Determine the [X, Y] coordinate at the center of the cell enclosing the given text.  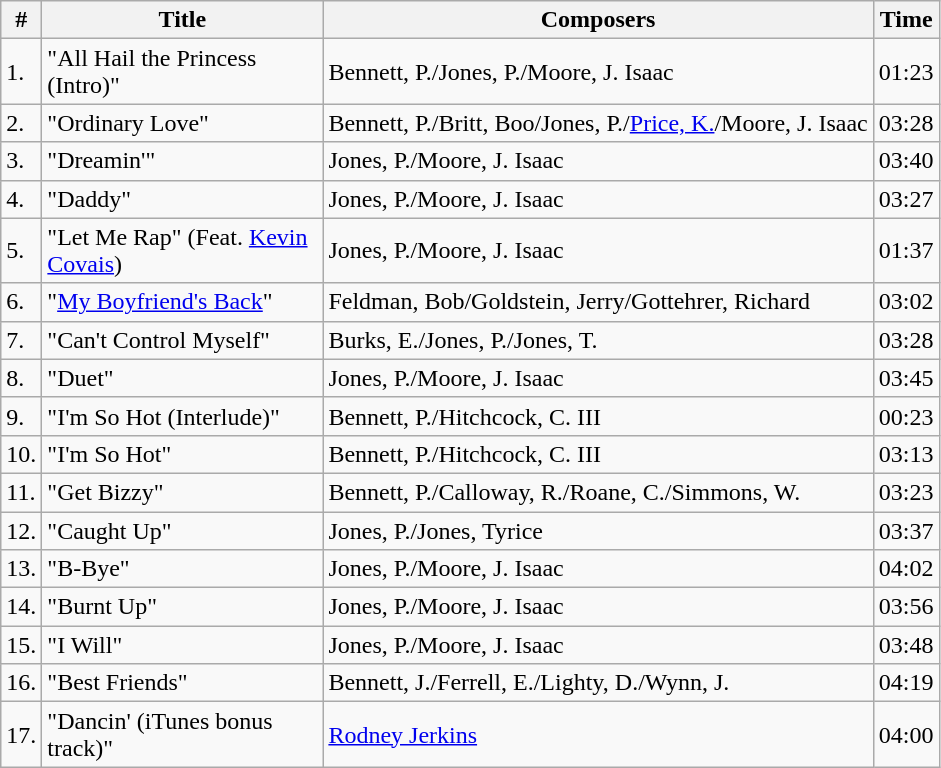
"Daddy" [182, 199]
"Can't Control Myself" [182, 340]
Bennett, P./Calloway, R./Roane, C./Simmons, W. [598, 492]
"I Will" [182, 645]
"Get Bizzy" [182, 492]
10. [22, 454]
"Caught Up" [182, 531]
"I'm So Hot" [182, 454]
04:00 [906, 734]
04:02 [906, 569]
17. [22, 734]
Time [906, 20]
7. [22, 340]
01:23 [906, 72]
03:45 [906, 378]
Bennett, P./Britt, Boo/Jones, P./Price, K./Moore, J. Isaac [598, 123]
"Ordinary Love" [182, 123]
04:19 [906, 683]
03:23 [906, 492]
"Dancin' (iTunes bonus track)" [182, 734]
03:48 [906, 645]
6. [22, 302]
00:23 [906, 416]
14. [22, 607]
11. [22, 492]
5. [22, 250]
1. [22, 72]
16. [22, 683]
"Best Friends" [182, 683]
Feldman, Bob/Goldstein, Jerry/Gottehrer, Richard [598, 302]
4. [22, 199]
# [22, 20]
8. [22, 378]
Composers [598, 20]
"All Hail the Princess (Intro)" [182, 72]
"Burnt Up" [182, 607]
9. [22, 416]
03:56 [906, 607]
"Let Me Rap" (Feat. Kevin Covais) [182, 250]
Bennett, J./Ferrell, E./Lighty, D./Wynn, J. [598, 683]
03:27 [906, 199]
Bennett, P./Jones, P./Moore, J. Isaac [598, 72]
Burks, E./Jones, P./Jones, T. [598, 340]
15. [22, 645]
03:37 [906, 531]
"I'm So Hot (Interlude)" [182, 416]
Title [182, 20]
03:40 [906, 161]
03:13 [906, 454]
12. [22, 531]
"B-Bye" [182, 569]
03:02 [906, 302]
Jones, P./Jones, Tyrice [598, 531]
3. [22, 161]
01:37 [906, 250]
Rodney Jerkins [598, 734]
"My Boyfriend's Back" [182, 302]
"Dreamin'" [182, 161]
2. [22, 123]
13. [22, 569]
"Duet" [182, 378]
